Output the (X, Y) coordinate of the center of the cell containing the given text.  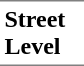
Street Level (42, 33)
